Capture the cell that displays the provided text and extract its [X, Y] central coordinate. 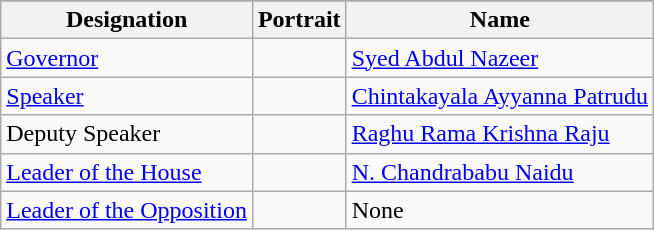
Deputy Speaker [127, 134]
Raghu Rama Krishna Raju [500, 134]
Leader of the Opposition [127, 210]
Leader of the House [127, 172]
Name [500, 20]
Chintakayala Ayyanna Patrudu [500, 96]
Portrait [299, 20]
None [500, 210]
Governor [127, 58]
Speaker [127, 96]
Designation [127, 20]
Syed Abdul Nazeer [500, 58]
N. Chandrababu Naidu [500, 172]
